Provide the [x, y] coordinate of the cell's center where the given text is located.  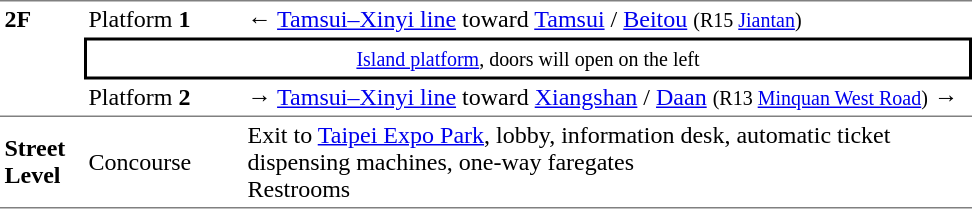
Island platform, doors will open on the left [528, 59]
Platform 1 [164, 19]
Platform 2 [164, 99]
Street Level [42, 163]
Exit to Taipei Expo Park, lobby, information desk, automatic ticket dispensing machines, one-way faregatesRestrooms [608, 163]
→ Tamsui–Xinyi line toward Xiangshan / Daan (R13 Minquan West Road) → [608, 99]
2F [42, 58]
← Tamsui–Xinyi line toward Tamsui / Beitou (R15 Jiantan) [608, 19]
Concourse [164, 163]
